Provide the (x, y) coordinate of the cell's center where the given text is located.  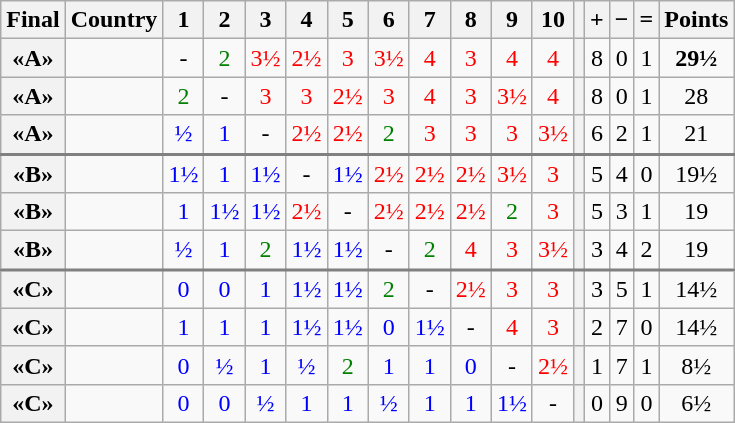
− (622, 20)
Final (33, 20)
10 (552, 20)
8½ (696, 365)
+ (598, 20)
21 (696, 134)
19½ (696, 174)
Points (696, 20)
29½ (696, 58)
Country (114, 20)
= (646, 20)
28 (696, 96)
6½ (696, 403)
